Identify which cell holds the provided text, then report its (x, y) central coordinate. 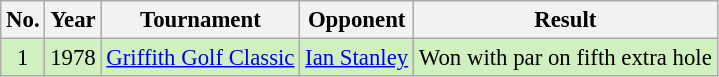
Result (566, 20)
Won with par on fifth extra hole (566, 58)
Ian Stanley (357, 58)
Griffith Golf Classic (200, 58)
1 (23, 58)
Opponent (357, 20)
1978 (73, 58)
Year (73, 20)
No. (23, 20)
Tournament (200, 20)
